Locate the cell with the specified text and output its [x, y] center coordinate. 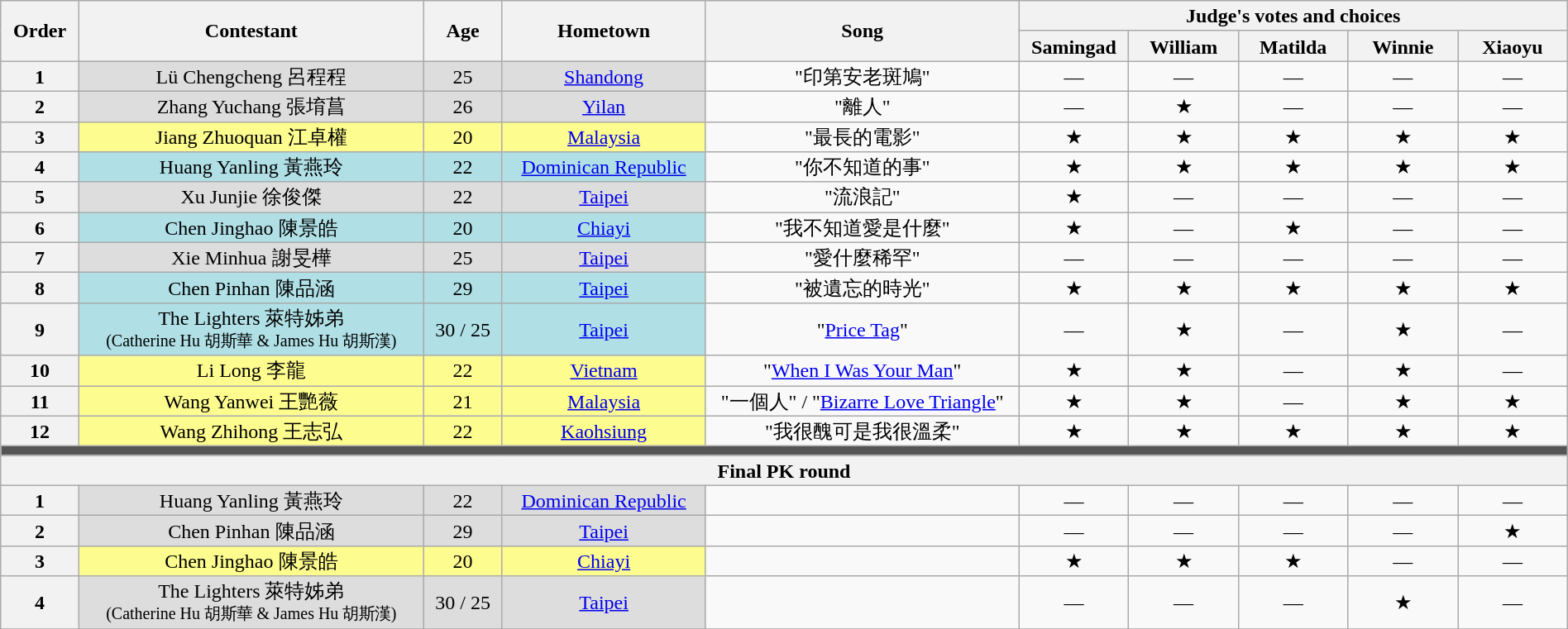
"印第安老斑鳩" [862, 76]
"When I Was Your Man" [862, 370]
Xiaoyu [1513, 46]
Yilan [604, 106]
7 [40, 258]
"Price Tag" [862, 329]
12 [40, 431]
Wang Zhihong 王志弘 [251, 431]
Samingad [1073, 46]
Song [862, 31]
Hometown [604, 31]
"你不知道的事" [862, 167]
Judge's votes and choices [1293, 17]
William [1184, 46]
Matilda [1293, 46]
"愛什麼稀罕" [862, 258]
Zhang Yuchang 張堉菖 [251, 106]
Age [463, 31]
Winnie [1403, 46]
Vietnam [604, 370]
5 [40, 197]
Order [40, 31]
Final PK round [784, 471]
10 [40, 370]
"離人" [862, 106]
Contestant [251, 31]
11 [40, 400]
Wang Yanwei 王艷薇 [251, 400]
"我不知道愛是什麼" [862, 228]
Li Long 李龍 [251, 370]
"我很醜可是我很溫柔" [862, 431]
"被遺忘的時光" [862, 288]
8 [40, 288]
"流浪記" [862, 197]
"最長的電影" [862, 137]
Jiang Zhuoquan 江卓權 [251, 137]
26 [463, 106]
6 [40, 228]
9 [40, 329]
Xu Junjie 徐俊傑 [251, 197]
Lü Chengcheng 呂程程 [251, 76]
"一個人" / "Bizarre Love Triangle" [862, 400]
Xie Minhua 謝旻樺 [251, 258]
Kaohsiung [604, 431]
Shandong [604, 76]
21 [463, 400]
